Determine the (X, Y) coordinate at the center of the cell enclosing the given text.  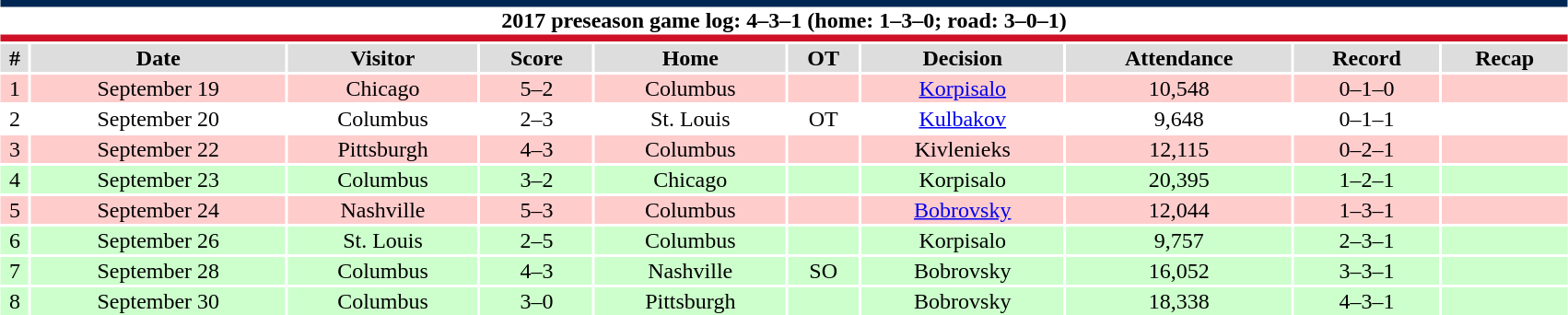
2 (15, 119)
September 30 (158, 301)
# (15, 58)
0–1–0 (1367, 88)
2017 preseason game log: 4–3–1 (home: 1–3–0; road: 3–0–1) (784, 20)
1–3–1 (1367, 210)
16,052 (1179, 271)
Decision (963, 58)
1–2–1 (1367, 180)
Score (536, 58)
2–3–1 (1367, 240)
Visitor (382, 58)
2–5 (536, 240)
12,115 (1179, 149)
September 26 (158, 240)
0–2–1 (1367, 149)
5–2 (536, 88)
September 22 (158, 149)
2–3 (536, 119)
9,757 (1179, 240)
Attendance (1179, 58)
18,338 (1179, 301)
September 19 (158, 88)
SO (823, 271)
1 (15, 88)
0–1–1 (1367, 119)
September 24 (158, 210)
3–3–1 (1367, 271)
3–2 (536, 180)
10,548 (1179, 88)
September 23 (158, 180)
8 (15, 301)
September 20 (158, 119)
Home (690, 58)
Kivlenieks (963, 149)
5 (15, 210)
4 (15, 180)
9,648 (1179, 119)
September 28 (158, 271)
Record (1367, 58)
4–3–1 (1367, 301)
Recap (1504, 58)
3–0 (536, 301)
20,395 (1179, 180)
12,044 (1179, 210)
7 (15, 271)
5–3 (536, 210)
6 (15, 240)
Kulbakov (963, 119)
3 (15, 149)
Date (158, 58)
